Return [X, Y] of the center of cell containing provided text 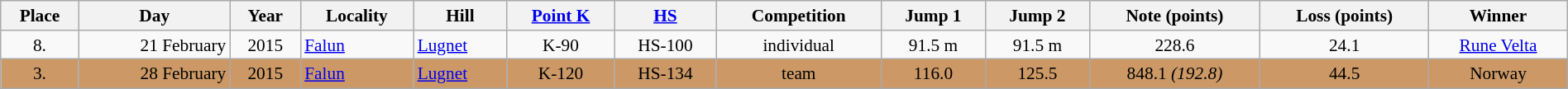
44.5 [1345, 74]
24.1 [1345, 45]
K-90 [561, 45]
Note (points) [1174, 16]
HS-134 [665, 74]
K-120 [561, 74]
Hill [461, 16]
Winner [1499, 16]
individual [799, 45]
Point K [561, 16]
HS [665, 16]
3. [40, 74]
Place [40, 16]
228.6 [1174, 45]
team [799, 74]
Year [265, 16]
848.1 (192.8) [1174, 74]
Day [154, 16]
Norway [1499, 74]
116.0 [933, 74]
Locality [356, 16]
Rune Velta [1499, 45]
8. [40, 45]
HS-100 [665, 45]
Jump 2 [1037, 16]
Competition [799, 16]
21 February [154, 45]
Jump 1 [933, 16]
28 February [154, 74]
Loss (points) [1345, 16]
125.5 [1037, 74]
